Locate the cell with the specified text and output its (x, y) center coordinate. 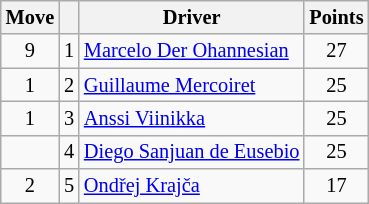
5 (69, 186)
3 (69, 118)
27 (336, 51)
9 (30, 51)
17 (336, 186)
Ondřej Krajča (192, 186)
Diego Sanjuan de Eusebio (192, 152)
Points (336, 17)
Marcelo Der Ohannesian (192, 51)
Move (30, 17)
Driver (192, 17)
4 (69, 152)
Anssi Viinikka (192, 118)
Guillaume Mercoiret (192, 85)
